Output the [x, y] coordinate of the center of the cell containing the given text.  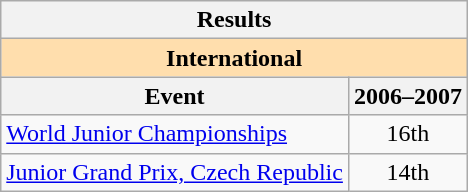
International [234, 58]
Results [234, 20]
16th [408, 134]
Junior Grand Prix, Czech Republic [175, 172]
World Junior Championships [175, 134]
2006–2007 [408, 96]
14th [408, 172]
Event [175, 96]
